Capture the cell that displays the provided text and extract its (x, y) central coordinate. 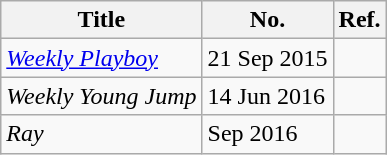
21 Sep 2015 (268, 58)
Weekly Playboy (102, 58)
Ray (102, 134)
Ref. (360, 20)
No. (268, 20)
Weekly Young Jump (102, 96)
14 Jun 2016 (268, 96)
Sep 2016 (268, 134)
Title (102, 20)
